Locate the cell with the specified text and output its [X, Y] center coordinate. 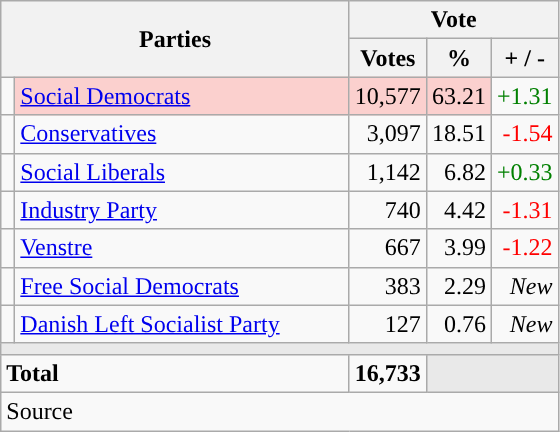
Social Liberals [182, 172]
Venstre [182, 248]
-1.54 [524, 134]
18.51 [458, 134]
6.82 [458, 172]
% [458, 58]
-1.22 [524, 248]
+0.33 [524, 172]
Votes [388, 58]
Social Democrats [182, 96]
1,142 [388, 172]
-1.31 [524, 210]
Vote [454, 20]
740 [388, 210]
Parties [176, 39]
+ / - [524, 58]
383 [388, 286]
0.76 [458, 324]
Total [176, 373]
3.99 [458, 248]
Conservatives [182, 134]
2.29 [458, 286]
Danish Left Socialist Party [182, 324]
Industry Party [182, 210]
667 [388, 248]
127 [388, 324]
Free Social Democrats [182, 286]
4.42 [458, 210]
3,097 [388, 134]
63.21 [458, 96]
Source [280, 411]
10,577 [388, 96]
16,733 [388, 373]
+1.31 [524, 96]
